Return (x, y) of the center of cell containing provided text 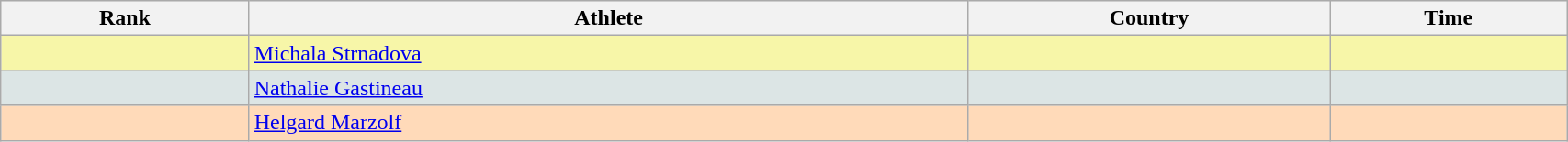
Time (1449, 18)
Helgard Marzolf (608, 123)
Nathalie Gastineau (608, 88)
Country (1149, 18)
Athlete (608, 18)
Michala Strnadova (608, 53)
Rank (125, 18)
